For the text-containing cell, return its midpoint in [X, Y] coordinate format. 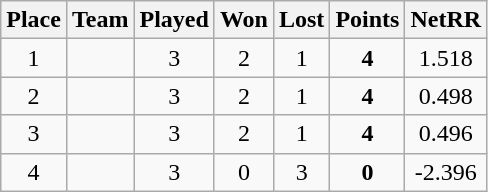
Place [34, 20]
Played [174, 20]
Won [244, 20]
Team [100, 20]
Points [368, 20]
Lost [301, 20]
1.518 [446, 58]
-2.396 [446, 172]
0.498 [446, 96]
0.496 [446, 134]
NetRR [446, 20]
